Scan for the cell matching the given text and deliver its (x, y) coordinate at center. 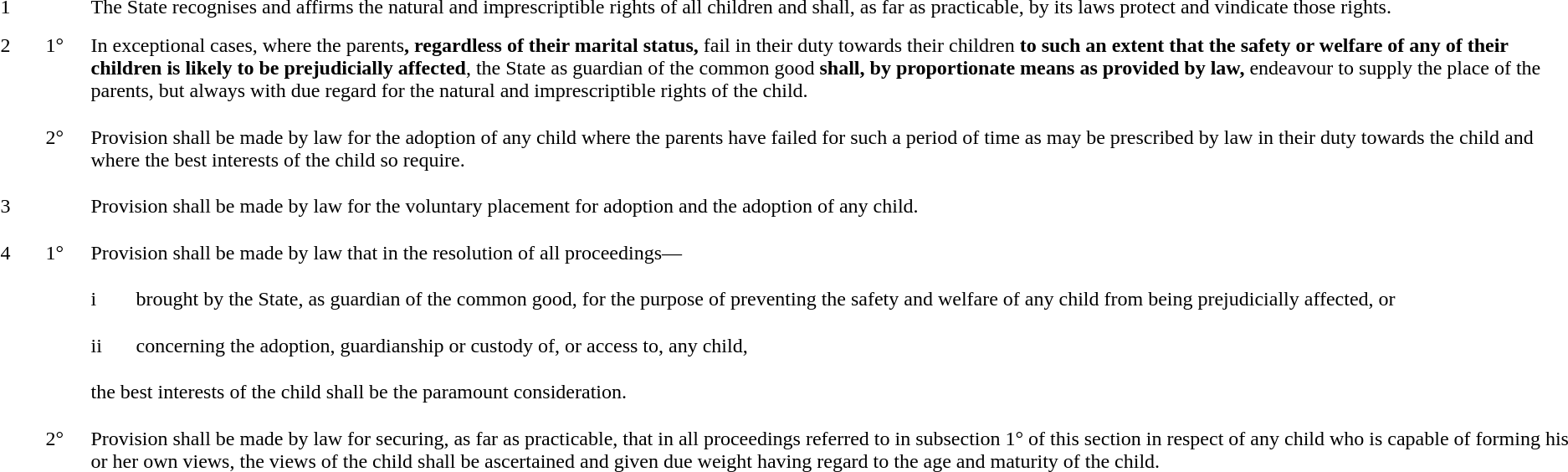
2° (65, 158)
i (110, 308)
ii (110, 355)
